Provide the (x, y) coordinate of the cell's center where the given text is located.  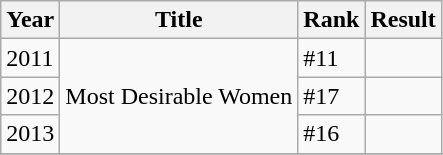
#16 (332, 134)
Result (403, 20)
#17 (332, 96)
2012 (30, 96)
Rank (332, 20)
2013 (30, 134)
#11 (332, 58)
Year (30, 20)
2011 (30, 58)
Most Desirable Women (179, 96)
Title (179, 20)
